Capture the cell that displays the provided text and extract its (x, y) central coordinate. 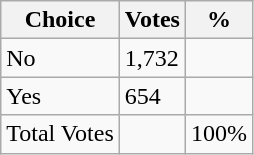
654 (152, 96)
Yes (60, 96)
Choice (60, 20)
Votes (152, 20)
1,732 (152, 58)
100% (218, 134)
% (218, 20)
No (60, 58)
Total Votes (60, 134)
